Identify which cell holds the provided text, then report its (X, Y) central coordinate. 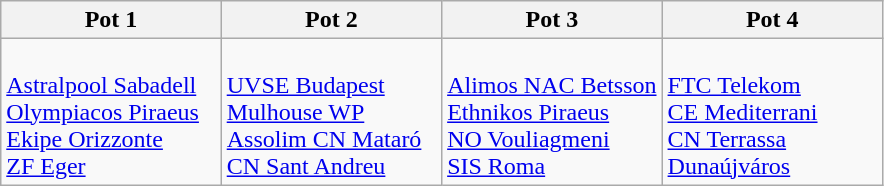
Pot 2 (331, 20)
Pot 3 (552, 20)
FTC Telekom CE Mediterrani CN Terrassa Dunaújváros (772, 112)
Pot 4 (772, 20)
Pot 1 (111, 20)
Alimos NAC Betsson Ethnikos Piraeus NO Vouliagmeni SIS Roma (552, 112)
UVSE Budapest Mulhouse WP Assolim CN Mataró CN Sant Andreu (331, 112)
Astralpool Sabadell Olympiacos Piraeus Ekipe Orizzonte ZF Eger (111, 112)
